Return [X, Y] of the center of cell containing provided text 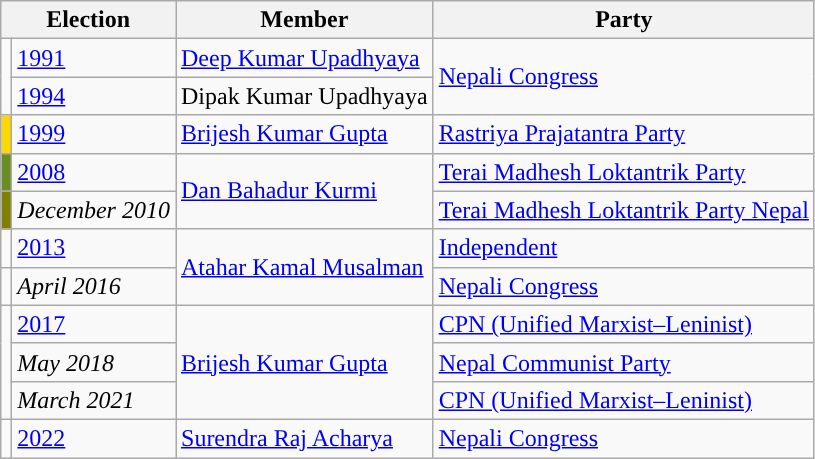
Deep Kumar Upadhyaya [305, 58]
2017 [94, 324]
Independent [624, 248]
May 2018 [94, 362]
Dipak Kumar Upadhyaya [305, 96]
Terai Madhesh Loktantrik Party [624, 172]
Member [305, 20]
March 2021 [94, 400]
December 2010 [94, 210]
April 2016 [94, 286]
Terai Madhesh Loktantrik Party Nepal [624, 210]
Dan Bahadur Kurmi [305, 191]
2008 [94, 172]
2013 [94, 248]
1994 [94, 96]
Party [624, 20]
Rastriya Prajatantra Party [624, 134]
2022 [94, 438]
Atahar Kamal Musalman [305, 267]
1999 [94, 134]
Election [88, 20]
1991 [94, 58]
Nepal Communist Party [624, 362]
Surendra Raj Acharya [305, 438]
